For the text-containing cell, return its midpoint in [x, y] coordinate format. 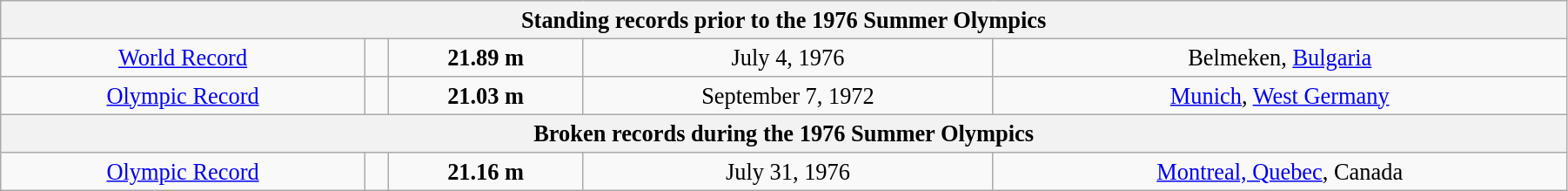
World Record [183, 58]
Montreal, Quebec, Canada [1279, 172]
21.89 m [486, 58]
21.03 m [486, 95]
July 4, 1976 [788, 58]
September 7, 1972 [788, 95]
Munich, West Germany [1279, 95]
July 31, 1976 [788, 172]
21.16 m [486, 172]
Standing records prior to the 1976 Summer Olympics [784, 19]
Belmeken, Bulgaria [1279, 58]
Broken records during the 1976 Summer Olympics [784, 133]
